Identify which cell holds the provided text, then report its (X, Y) central coordinate. 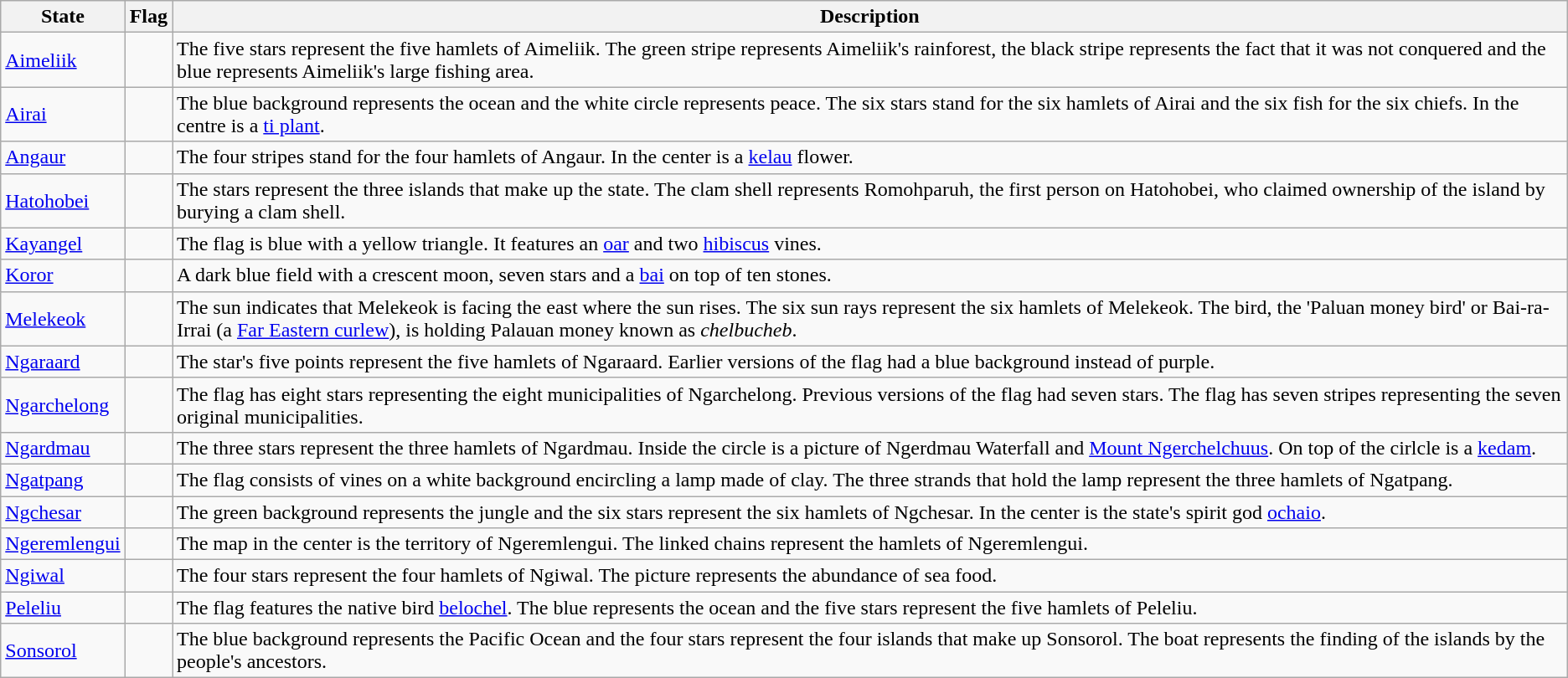
The map in the center is the territory of Ngeremlengui. The linked chains represent the hamlets of Ngeremlengui. (870, 544)
Ngaraard (63, 362)
The green background represents the jungle and the six stars represent the six hamlets of Ngchesar. In the center is the state's spirit god ochaio. (870, 511)
The star's five points represent the five hamlets of Ngaraard. Earlier versions of the flag had a blue background instead of purple. (870, 362)
Airai (63, 114)
Description (870, 17)
A dark blue field with a crescent moon, seven stars and a bai on top of ten stones. (870, 275)
Kayangel (63, 244)
Ngardmau (63, 448)
Ngarchelong (63, 405)
Ngatpang (63, 480)
The four stars represent the four hamlets of Ngiwal. The picture represents the abundance of sea food. (870, 576)
Flag (148, 17)
Ngchesar (63, 511)
Angaur (63, 157)
The flag is blue with a yellow triangle. It features an oar and two hibiscus vines. (870, 244)
Hatohobei (63, 201)
Koror (63, 275)
Melekeok (63, 318)
The flag features the native bird belochel. The blue represents the ocean and the five stars represent the five hamlets of Peleliu. (870, 608)
Peleliu (63, 608)
Sonsorol (63, 651)
State (63, 17)
Ngiwal (63, 576)
Ngeremlengui (63, 544)
The four stripes stand for the four hamlets of Angaur. In the center is a kelau flower. (870, 157)
Aimeliik (63, 60)
